Output the (x, y) coordinate of the center of the cell containing the given text.  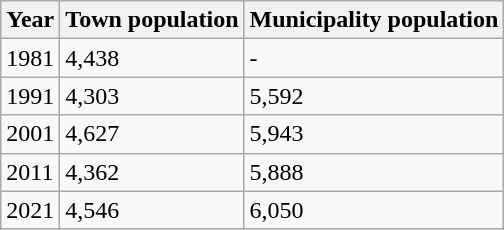
4,303 (152, 96)
4,362 (152, 172)
Municipality population (374, 20)
5,888 (374, 172)
Year (30, 20)
5,943 (374, 134)
2021 (30, 210)
2011 (30, 172)
4,438 (152, 58)
1981 (30, 58)
6,050 (374, 210)
4,627 (152, 134)
4,546 (152, 210)
- (374, 58)
2001 (30, 134)
5,592 (374, 96)
1991 (30, 96)
Town population (152, 20)
